Pinpoint the cell where the given text exists, returning its (X, Y) midpoint coordinate. 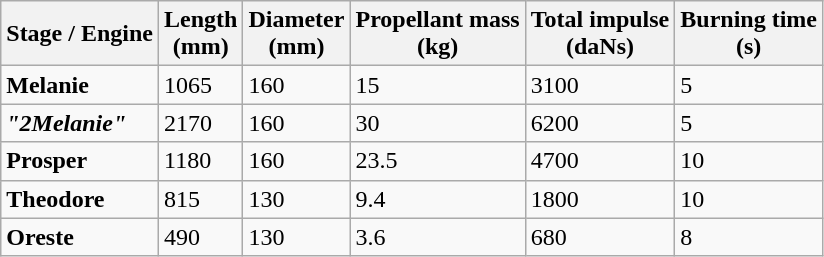
9.4 (438, 199)
4700 (600, 161)
Burning time(s) (749, 34)
Stage / Engine (80, 34)
30 (438, 123)
8 (749, 237)
3.6 (438, 237)
490 (201, 237)
6200 (600, 123)
2170 (201, 123)
Melanie (80, 85)
Oreste (80, 237)
Theodore (80, 199)
3100 (600, 85)
1800 (600, 199)
Total impulse(daNs) (600, 34)
1180 (201, 161)
15 (438, 85)
"2Melanie" (80, 123)
Length(mm) (201, 34)
23.5 (438, 161)
815 (201, 199)
Diameter(mm) (296, 34)
Prosper (80, 161)
Propellant mass(kg) (438, 34)
1065 (201, 85)
680 (600, 237)
